For the text-containing cell, return its midpoint in [x, y] coordinate format. 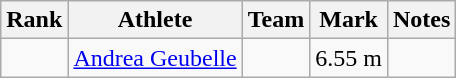
Andrea Geubelle [155, 58]
Athlete [155, 20]
6.55 m [349, 58]
Notes [421, 20]
Mark [349, 20]
Team [276, 20]
Rank [34, 20]
